Capture the cell that displays the provided text and extract its [x, y] central coordinate. 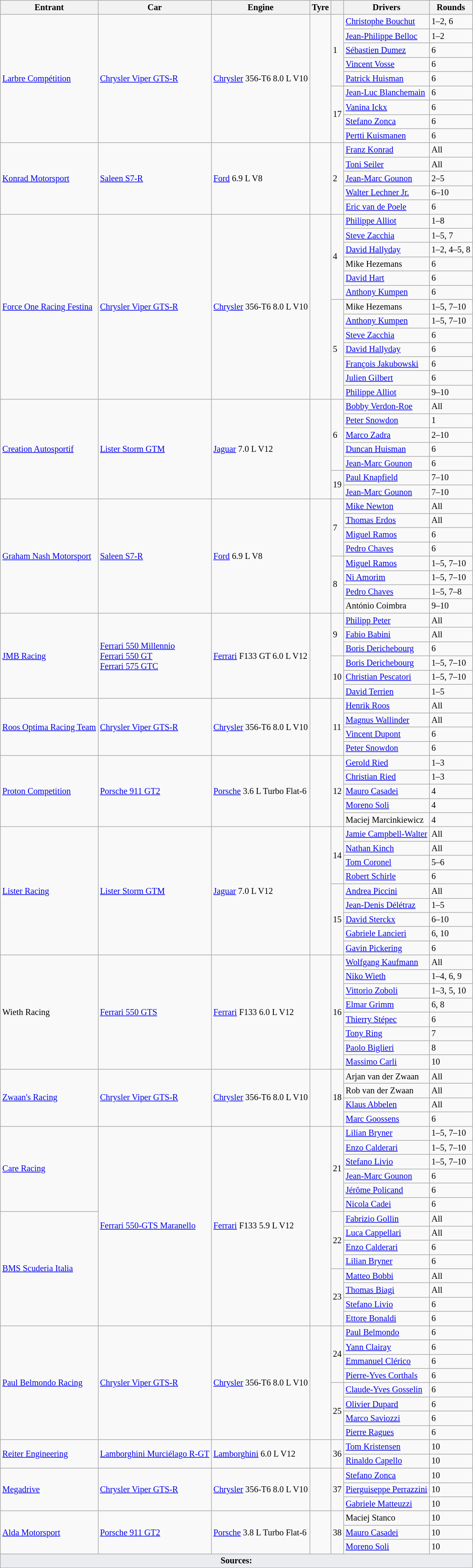
Emmanuel Clérico [387, 1361]
Entrant [49, 7]
11 [337, 727]
Julien Gilbert [387, 378]
Gabriele Matteuzzi [387, 1504]
Matteo Bobbi [387, 1276]
Niko Wieth [387, 976]
15 [337, 919]
David Terrien [387, 691]
1–2 [451, 36]
Toni Seiler [387, 164]
Klaus Abbelen [387, 1105]
Lister Racing [49, 891]
1–2, 6 [451, 22]
Vincent Vosse [387, 64]
Yann Clairay [387, 1347]
Drivers [387, 7]
Ferrari 550 MillennioFerrari 550 GTFerrari 575 GTC [155, 656]
Proton Competition [49, 791]
Marc Goossens [387, 1119]
Vincent Dupont [387, 734]
Graham Nash Motorsport [49, 556]
Maciej Stanco [387, 1518]
23 [337, 1297]
Jérôme Policand [387, 1190]
6, 10 [451, 934]
Fabrizio Gollin [387, 1219]
Elmar Grimm [387, 1005]
Gabriele Lancieri [387, 934]
2–10 [451, 435]
Tony Ring [387, 1034]
Franz Konrad [387, 150]
Pierre-Yves Corthals [387, 1375]
Magnus Wallinder [387, 720]
Vittorio Zoboli [387, 991]
Force One Racing Festina [49, 307]
Ni Amorim [387, 578]
Olivier Dupard [387, 1404]
Robert Schirle [387, 877]
Wieth Racing [49, 1012]
21 [337, 1169]
Ettore Bonaldi [387, 1319]
9 [337, 634]
Thomas Erdos [387, 520]
16 [337, 1012]
Thierry Stépec [387, 1019]
Sébastien Dumez [387, 50]
Andrea Piccini [387, 891]
Creation Autosportif [49, 449]
Gerold Ried [387, 763]
Jean-Denis Délétraz [387, 905]
Alda Motorsport [49, 1532]
24 [337, 1354]
Ferrari 550 GTS [155, 1012]
14 [337, 855]
Henrik Roos [387, 706]
JMB Racing [49, 656]
Duncan Huisman [387, 449]
2 [337, 178]
Paul Knapfield [387, 478]
Fabio Babini [387, 634]
1–3, 5, 10 [451, 991]
Paul Belmondo Racing [49, 1382]
Pierguiseppe Perrazzini [387, 1490]
Jamie Campbell-Walter [387, 834]
Ferrari F133 6.0 L V12 [261, 1012]
Nicola Cadei [387, 1204]
Ferrari F133 GT 6.0 L V12 [261, 656]
6, 8 [451, 1005]
Luca Cappellari [387, 1233]
Pertti Kuismanen [387, 136]
BMS Scuderia Italia [49, 1269]
Nathan Kinch [387, 848]
Rinaldo Capello [387, 1461]
Porsche 3.6 L Turbo Flat-6 [261, 791]
Marco Saviozzi [387, 1418]
Roos Optima Racing Team [49, 727]
Lamborghini Murciélago R-GT [155, 1454]
Claude-Yves Gosselin [387, 1390]
Wolfgang Kaufmann [387, 962]
1–8 [451, 221]
Eric van de Poele [387, 207]
Konrad Motorsport [49, 178]
36 [337, 1454]
Mike Newton [387, 506]
Zwaan's Racing [49, 1098]
5 [337, 349]
1–4, 6, 9 [451, 976]
Larbre Compétition [49, 79]
5–6 [451, 863]
Tom Coronel [387, 863]
Engine [261, 7]
Ferrari 550-GTS Maranello [155, 1225]
19 [337, 484]
António Coimbra [387, 606]
Jean-Luc Blanchemain [387, 93]
Christian Ried [387, 777]
Gavin Pickering [387, 948]
Thomas Biagi [387, 1290]
Care Racing [49, 1169]
Walter Lechner Jr. [387, 193]
38 [337, 1532]
Maciej Marcinkiewicz [387, 820]
2–5 [451, 178]
Patrick Huisman [387, 79]
David Hart [387, 278]
1–5, 7 [451, 235]
Philipp Peter [387, 620]
12 [337, 791]
Pierre Ragues [387, 1432]
Christian Pescatori [387, 677]
Rounds [451, 7]
Marco Zadra [387, 435]
David Sterckx [387, 919]
Porsche 3.8 L Turbo Flat-6 [261, 1532]
22 [337, 1240]
Megadrive [49, 1490]
Arjan van der Zwaan [387, 1076]
Jean-Philippe Belloc [387, 36]
37 [337, 1490]
Paul Belmondo [387, 1333]
1–5, 7–8 [451, 592]
Tyre [320, 7]
Rob van der Zwaan [387, 1090]
1–2, 4–5, 8 [451, 249]
25 [337, 1411]
18 [337, 1098]
17 [337, 114]
Ferrari F133 5.9 L V12 [261, 1225]
Car [155, 7]
Paolo Biglieri [387, 1048]
Bobby Verdon-Roe [387, 407]
Reiter Engineering [49, 1454]
Tom Kristensen [387, 1447]
Lamborghini 6.0 L V12 [261, 1454]
Sources: [236, 1561]
Massimo Carli [387, 1062]
François Jakubowski [387, 364]
Christophe Bouchut [387, 22]
Vanina Ickx [387, 107]
